Return the [X, Y] coordinate for the center point of the cell that contains the specified text.  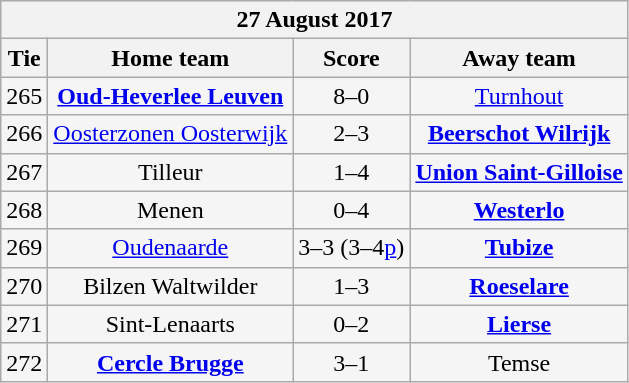
Oosterzonen Oosterwijk [170, 134]
Score [352, 58]
269 [24, 248]
2–3 [352, 134]
272 [24, 362]
27 August 2017 [315, 20]
Home team [170, 58]
Oud-Heverlee Leuven [170, 96]
Westerlo [519, 210]
268 [24, 210]
266 [24, 134]
8–0 [352, 96]
Cercle Brugge [170, 362]
Oudenaarde [170, 248]
Turnhout [519, 96]
Beerschot Wilrijk [519, 134]
Tubize [519, 248]
270 [24, 286]
Temse [519, 362]
Menen [170, 210]
Tie [24, 58]
Tilleur [170, 172]
265 [24, 96]
0–2 [352, 324]
Sint-Lenaarts [170, 324]
267 [24, 172]
3–3 (3–4p) [352, 248]
0–4 [352, 210]
Bilzen Waltwilder [170, 286]
1–3 [352, 286]
3–1 [352, 362]
271 [24, 324]
Away team [519, 58]
Union Saint-Gilloise [519, 172]
1–4 [352, 172]
Roeselare [519, 286]
Lierse [519, 324]
